Identify which cell holds the provided text, then report its (x, y) central coordinate. 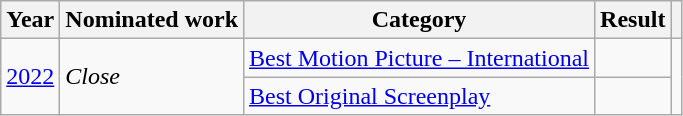
Best Original Screenplay (420, 96)
Result (633, 20)
Nominated work (152, 20)
2022 (30, 77)
Year (30, 20)
Close (152, 77)
Best Motion Picture – International (420, 58)
Category (420, 20)
